Scan for the cell matching the given text and deliver its [x, y] coordinate at center. 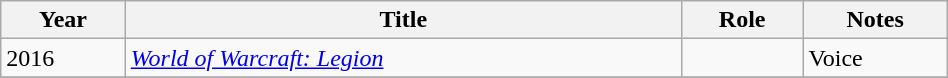
Role [742, 20]
Voice [875, 58]
Title [403, 20]
Notes [875, 20]
Year [63, 20]
2016 [63, 58]
World of Warcraft: Legion [403, 58]
